Search for the cell housing the specified text and yield its [x, y] center coordinate. 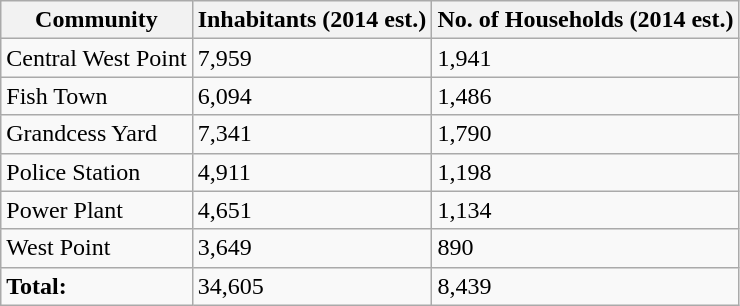
4,651 [312, 210]
7,341 [312, 134]
1,486 [586, 96]
Grandcess Yard [96, 134]
Police Station [96, 172]
1,134 [586, 210]
West Point [96, 248]
Total: [96, 286]
8,439 [586, 286]
No. of Households (2014 est.) [586, 20]
Central West Point [96, 58]
4,911 [312, 172]
Inhabitants (2014 est.) [312, 20]
890 [586, 248]
Fish Town [96, 96]
Power Plant [96, 210]
1,198 [586, 172]
Community [96, 20]
6,094 [312, 96]
34,605 [312, 286]
7,959 [312, 58]
1,790 [586, 134]
1,941 [586, 58]
3,649 [312, 248]
